Scan for the cell matching the given text and deliver its [X, Y] coordinate at center. 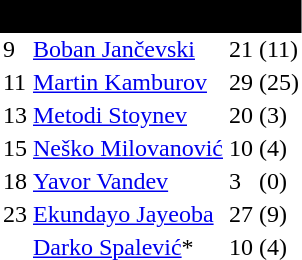
20 [241, 116]
Metodi Stoynev [128, 116]
Martin Kamburov [128, 82]
(0) [279, 182]
29 [241, 82]
(3) [279, 116]
(11) [279, 50]
(25) [279, 82]
Neško Milovanović [128, 148]
Forwards [151, 16]
11 [15, 82]
23 [15, 214]
13 [15, 116]
Yavor Vandev [128, 182]
15 [15, 148]
10 [241, 148]
Boban Jančevski [128, 50]
(9) [279, 214]
18 [15, 182]
21 [241, 50]
3 [241, 182]
(4) [279, 148]
Ekundayo Jayeoba [128, 214]
9 [15, 50]
27 [241, 214]
